Scan for the cell matching the given text and deliver its (X, Y) coordinate at center. 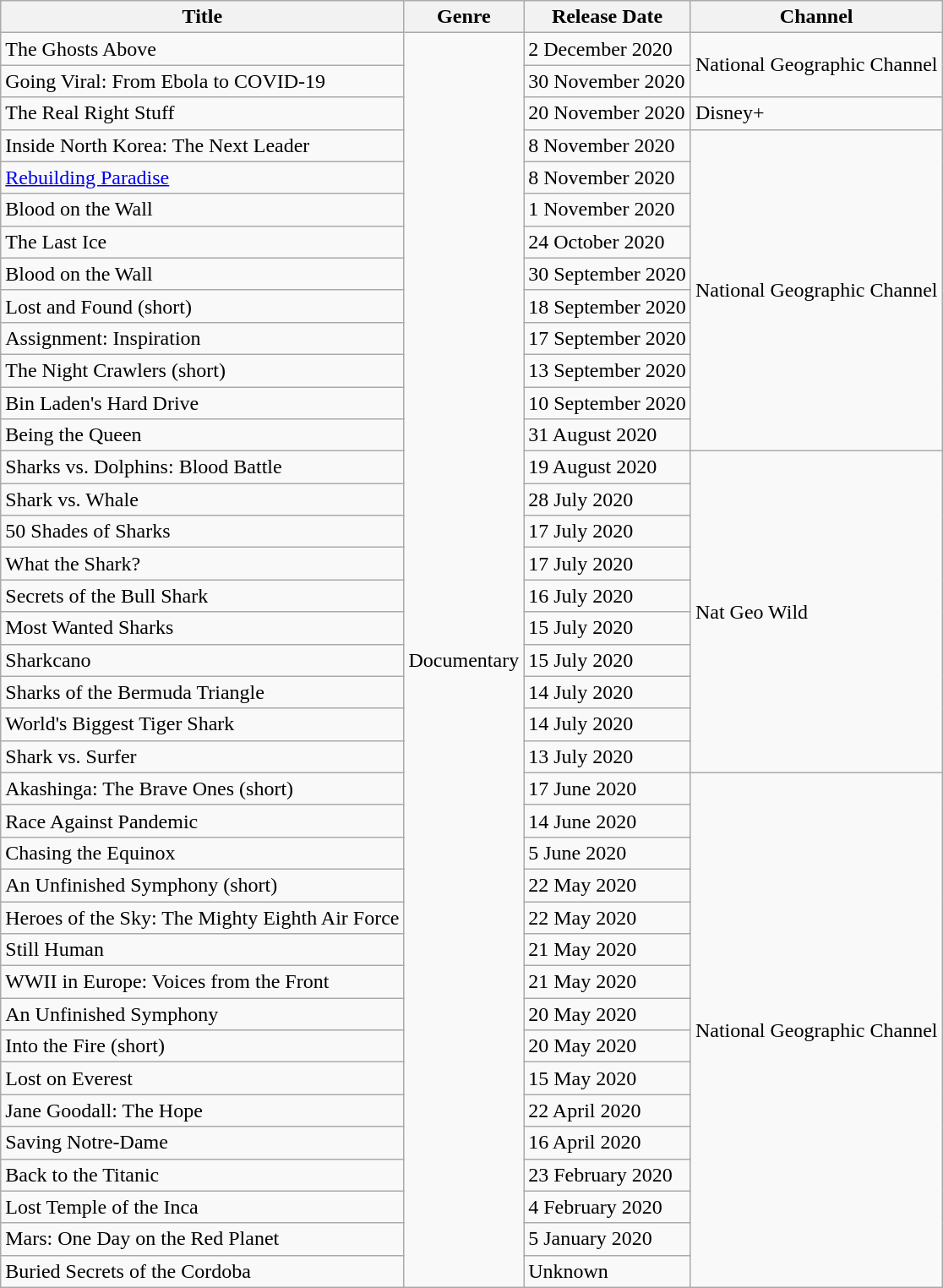
The Night Crawlers (short) (203, 370)
14 June 2020 (608, 821)
Still Human (203, 950)
28 July 2020 (608, 499)
24 October 2020 (608, 242)
Genre (464, 17)
Into the Fire (short) (203, 1046)
Title (203, 17)
Sharks of the Bermuda Triangle (203, 692)
Shark vs. Surfer (203, 756)
Saving Notre-Dame (203, 1143)
Most Wanted Sharks (203, 628)
Lost on Everest (203, 1078)
Lost and Found (short) (203, 306)
Unknown (608, 1271)
World's Biggest Tiger Shark (203, 724)
Mars: One Day on the Red Planet (203, 1239)
17 September 2020 (608, 338)
Heroes of the Sky: The Mighty Eighth Air Force (203, 917)
The Ghosts Above (203, 49)
Channel (816, 17)
20 November 2020 (608, 113)
Lost Temple of the Inca (203, 1207)
19 August 2020 (608, 467)
5 January 2020 (608, 1239)
Shark vs. Whale (203, 499)
18 September 2020 (608, 306)
The Last Ice (203, 242)
Release Date (608, 17)
16 July 2020 (608, 596)
50 Shades of Sharks (203, 532)
10 September 2020 (608, 403)
30 September 2020 (608, 274)
Sharks vs. Dolphins: Blood Battle (203, 467)
Nat Geo Wild (816, 612)
Jane Goodall: The Hope (203, 1111)
17 June 2020 (608, 789)
Assignment: Inspiration (203, 338)
The Real Right Stuff (203, 113)
An Unfinished Symphony (203, 1014)
Disney+ (816, 113)
Bin Laden's Hard Drive (203, 403)
Going Viral: From Ebola to COVID-19 (203, 81)
23 February 2020 (608, 1175)
13 July 2020 (608, 756)
1 November 2020 (608, 210)
An Unfinished Symphony (short) (203, 885)
WWII in Europe: Voices from the Front (203, 982)
Being the Queen (203, 435)
22 April 2020 (608, 1111)
Back to the Titanic (203, 1175)
What the Shark? (203, 564)
15 May 2020 (608, 1078)
16 April 2020 (608, 1143)
Rebuilding Paradise (203, 177)
Sharkcano (203, 660)
Documentary (464, 660)
2 December 2020 (608, 49)
Akashinga: The Brave Ones (short) (203, 789)
5 June 2020 (608, 853)
Buried Secrets of the Cordoba (203, 1271)
Race Against Pandemic (203, 821)
Chasing the Equinox (203, 853)
31 August 2020 (608, 435)
Inside North Korea: The Next Leader (203, 145)
13 September 2020 (608, 370)
4 February 2020 (608, 1207)
Secrets of the Bull Shark (203, 596)
30 November 2020 (608, 81)
